Scan for the cell matching the given text and deliver its [x, y] coordinate at center. 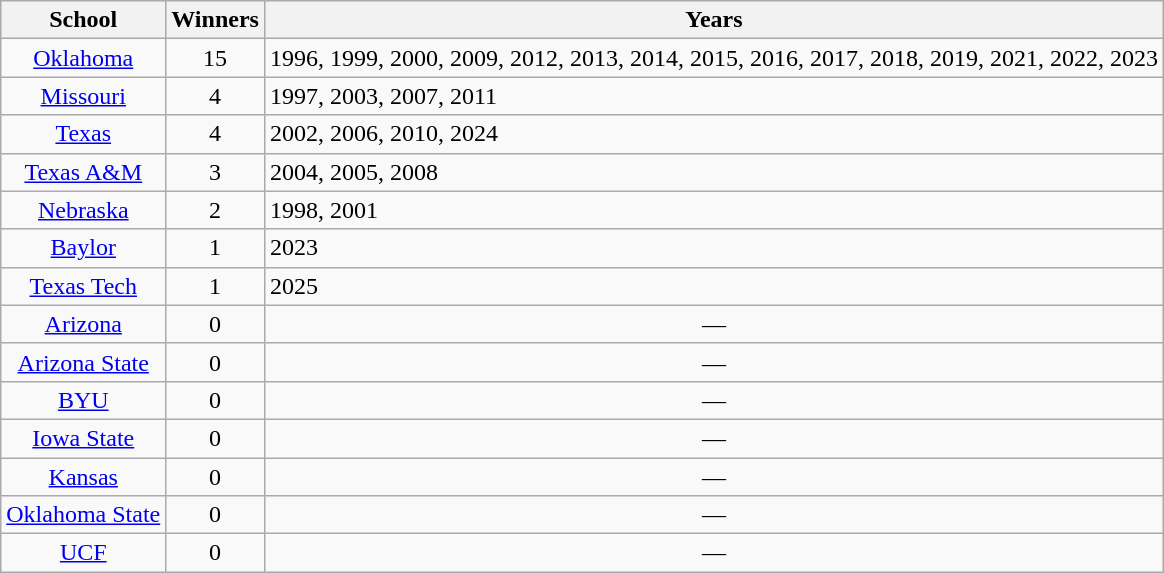
Kansas [84, 477]
3 [216, 172]
UCF [84, 553]
Texas [84, 134]
Texas Tech [84, 286]
1996, 1999, 2000, 2009, 2012, 2013, 2014, 2015, 2016, 2017, 2018, 2019, 2021, 2022, 2023 [714, 58]
Years [714, 20]
Arizona [84, 324]
School [84, 20]
Iowa State [84, 438]
2004, 2005, 2008 [714, 172]
Baylor [84, 248]
Arizona State [84, 362]
Nebraska [84, 210]
Missouri [84, 96]
2023 [714, 248]
Texas A&M [84, 172]
2002, 2006, 2010, 2024 [714, 134]
Oklahoma State [84, 515]
2 [216, 210]
Oklahoma [84, 58]
15 [216, 58]
2025 [714, 286]
1997, 2003, 2007, 2011 [714, 96]
1998, 2001 [714, 210]
Winners [216, 20]
BYU [84, 400]
